Detect which cell encompasses the target text, then output its (x, y) center coordinate. 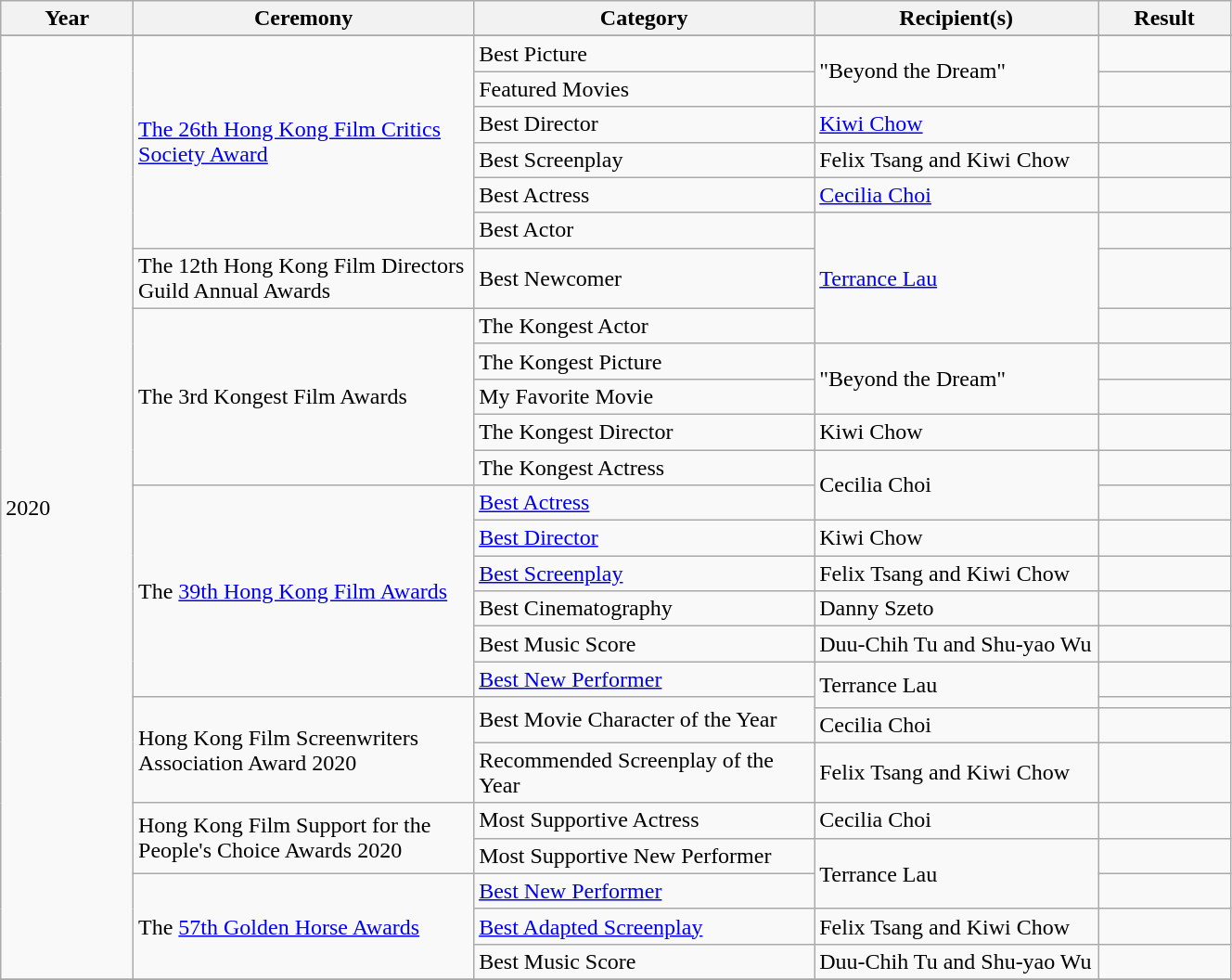
Featured Movies (644, 89)
Year (67, 19)
2020 (67, 509)
Best Cinematography (644, 609)
The Kongest Actor (644, 326)
The 3rd Kongest Film Awards (304, 396)
Best Movie Character of the Year (644, 720)
The 57th Golden Horse Awards (304, 926)
Ceremony (304, 19)
Most Supportive New Performer (644, 856)
Recipient(s) (956, 19)
Best Actor (644, 230)
Best Picture (644, 54)
Danny Szeto (956, 609)
My Favorite Movie (644, 396)
Recommended Screenplay of the Year (644, 772)
Hong Kong Film Support for the People's Choice Awards 2020 (304, 838)
The Kongest Director (644, 432)
The Kongest Actress (644, 467)
The Kongest Picture (644, 361)
Most Supportive Actress (644, 820)
Best Newcomer (644, 278)
Best Adapted Screenplay (644, 926)
Hong Kong Film Screenwriters Association Award 2020 (304, 750)
The 39th Hong Kong Film Awards (304, 591)
The 12th Hong Kong Film Directors Guild Annual Awards (304, 278)
Category (644, 19)
Result (1165, 19)
The 26th Hong Kong Film Critics Society Award (304, 142)
